Capture the cell that displays the provided text and extract its (x, y) central coordinate. 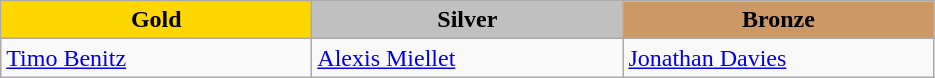
Bronze (778, 20)
Alexis Miellet (468, 58)
Gold (156, 20)
Timo Benitz (156, 58)
Jonathan Davies (778, 58)
Silver (468, 20)
